Identify which cell holds the provided text, then report its [x, y] central coordinate. 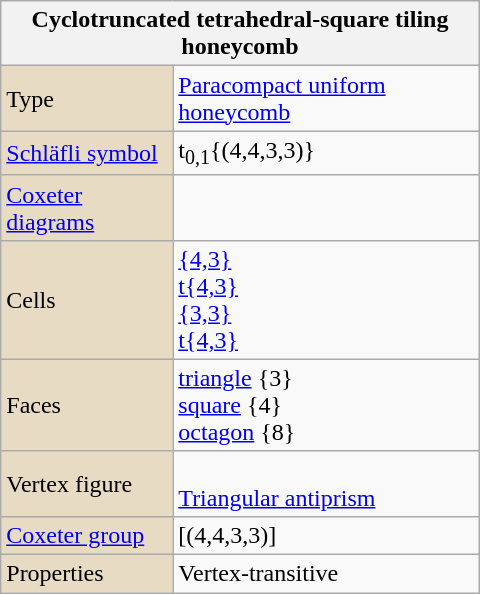
Paracompact uniform honeycomb [326, 98]
Vertex figure [87, 484]
Schläfli symbol [87, 153]
Type [87, 98]
triangle {3}square {4}octagon {8} [326, 405]
Properties [87, 574]
Coxeter diagrams [87, 208]
Vertex-transitive [326, 574]
Triangular antiprism [326, 484]
[(4,4,3,3)] [326, 535]
Coxeter group [87, 535]
Cyclotruncated tetrahedral-square tiling honeycomb [240, 34]
Faces [87, 405]
t0,1{(4,4,3,3)} [326, 153]
Cells [87, 300]
{4,3} t{4,3} {3,3} t{4,3} [326, 300]
